Return [x, y] of the center of cell containing provided text 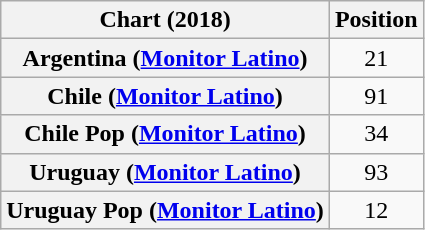
Uruguay (Monitor Latino) [166, 172]
12 [376, 210]
Argentina (Monitor Latino) [166, 58]
21 [376, 58]
Position [376, 20]
93 [376, 172]
Uruguay Pop (Monitor Latino) [166, 210]
Chile Pop (Monitor Latino) [166, 134]
Chile (Monitor Latino) [166, 96]
34 [376, 134]
Chart (2018) [166, 20]
91 [376, 96]
